Search for the cell housing the specified text and yield its [X, Y] center coordinate. 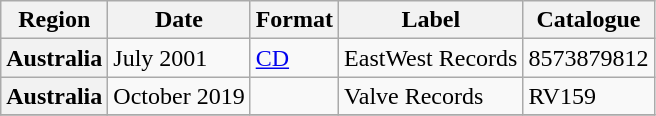
CD [294, 58]
Date [179, 20]
Catalogue [588, 20]
EastWest Records [431, 58]
Label [431, 20]
October 2019 [179, 96]
8573879812 [588, 58]
Format [294, 20]
Region [54, 20]
July 2001 [179, 58]
Valve Records [431, 96]
RV159 [588, 96]
